Output the [x, y] coordinate of the center of the cell containing the given text.  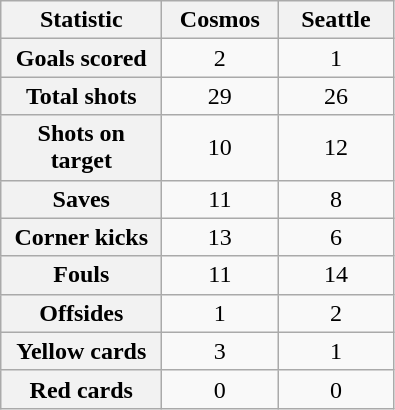
26 [336, 96]
Total shots [82, 96]
Saves [82, 199]
12 [336, 148]
Fouls [82, 275]
29 [220, 96]
Shots on target [82, 148]
Red cards [82, 389]
13 [220, 237]
Yellow cards [82, 351]
Seattle [336, 20]
3 [220, 351]
Statistic [82, 20]
Goals scored [82, 58]
Offsides [82, 313]
10 [220, 148]
6 [336, 237]
8 [336, 199]
14 [336, 275]
Cosmos [220, 20]
Corner kicks [82, 237]
